For the text-containing cell, return its midpoint in (x, y) coordinate format. 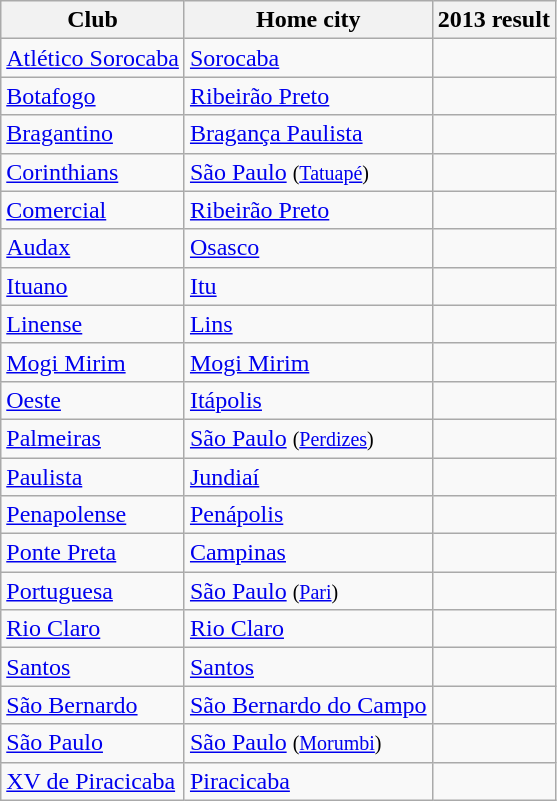
São Paulo (Tatuapé) (308, 172)
Piracicaba (308, 781)
Botafogo (93, 96)
São Paulo (93, 743)
São Paulo (Morumbi) (308, 743)
Jundiaí (308, 477)
São Bernardo (93, 705)
Corinthians (93, 172)
Home city (308, 20)
Comercial (93, 210)
XV de Piracicaba (93, 781)
Penápolis (308, 515)
Osasco (308, 248)
São Paulo (Pari) (308, 591)
Lins (308, 324)
Ituano (93, 286)
Sorocaba (308, 58)
Club (93, 20)
Oeste (93, 400)
Atlético Sorocaba (93, 58)
Audax (93, 248)
Paulista (93, 477)
Linense (93, 324)
São Paulo (Perdizes) (308, 438)
Bragantino (93, 134)
Palmeiras (93, 438)
Portuguesa (93, 591)
Bragança Paulista (308, 134)
Itu (308, 286)
Penapolense (93, 515)
São Bernardo do Campo (308, 705)
Ponte Preta (93, 553)
2013 result (494, 20)
Campinas (308, 553)
Itápolis (308, 400)
